Capture the cell that displays the provided text and extract its (X, Y) central coordinate. 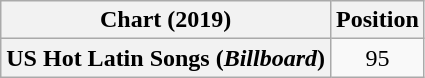
95 (378, 58)
US Hot Latin Songs (Billboard) (166, 58)
Chart (2019) (166, 20)
Position (378, 20)
